From the cell containing the given text, extract its center point as (x, y) coordinate. 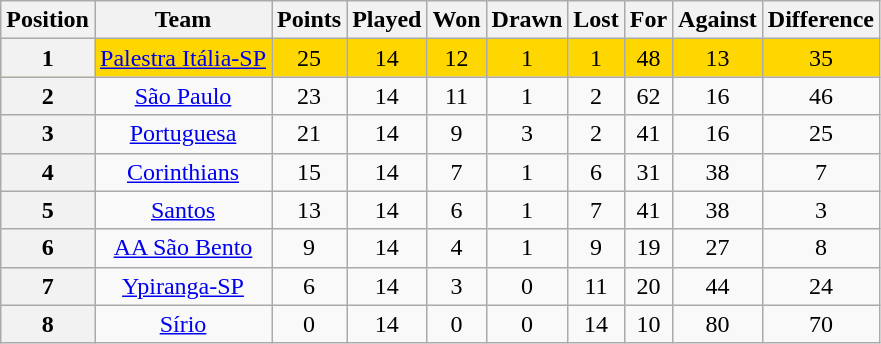
12 (456, 58)
Won (456, 20)
80 (718, 324)
31 (648, 172)
Played (387, 20)
20 (648, 286)
Corinthians (182, 172)
21 (310, 134)
5 (48, 210)
27 (718, 248)
Difference (820, 20)
23 (310, 96)
19 (648, 248)
Lost (596, 20)
44 (718, 286)
Points (310, 20)
Sírio (182, 324)
Portuguesa (182, 134)
Palestra Itália-SP (182, 58)
48 (648, 58)
24 (820, 286)
Santos (182, 210)
Position (48, 20)
62 (648, 96)
46 (820, 96)
For (648, 20)
70 (820, 324)
Drawn (527, 20)
10 (648, 324)
15 (310, 172)
Team (182, 20)
Against (718, 20)
São Paulo (182, 96)
Ypiranga-SP (182, 286)
AA São Bento (182, 248)
35 (820, 58)
